From the cell containing the given text, extract its center point as (x, y) coordinate. 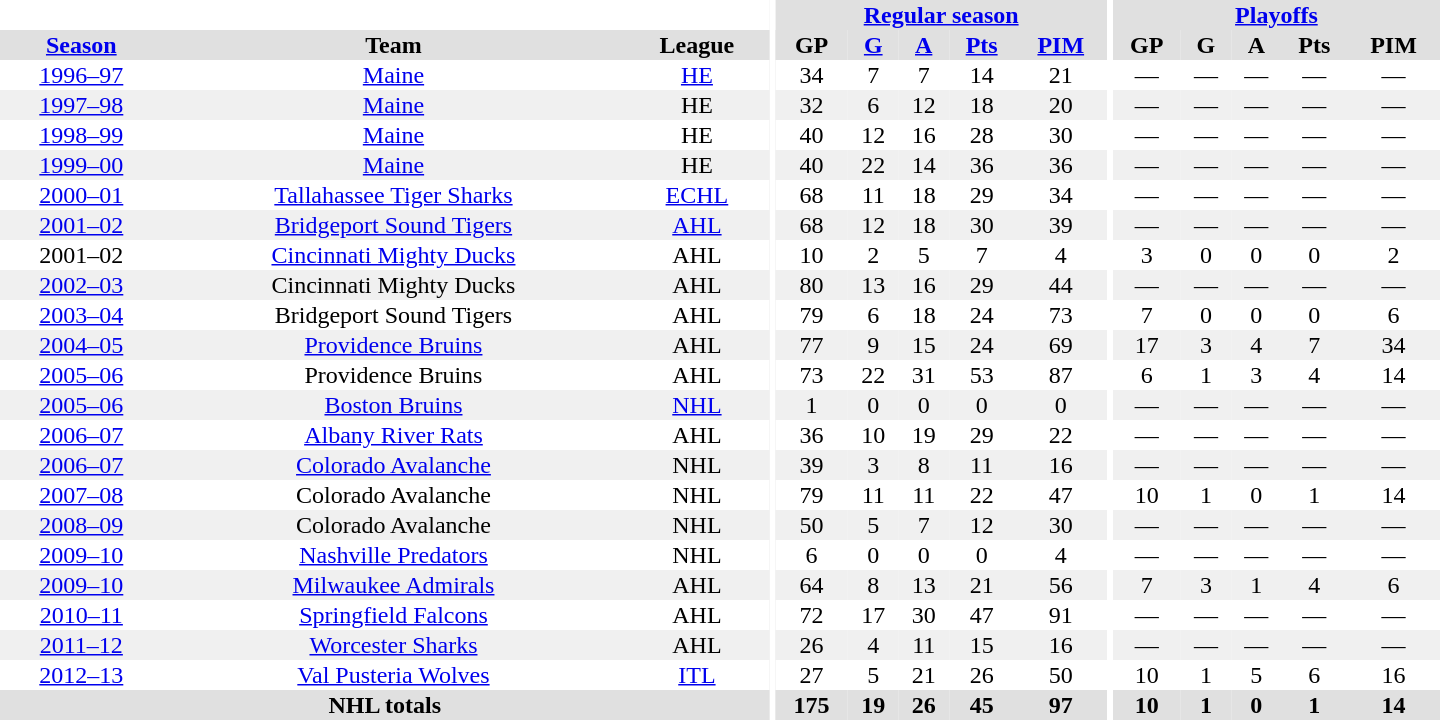
Team (394, 45)
2012–13 (82, 675)
Nashville Predators (394, 555)
Regular season (941, 15)
87 (1060, 375)
1998–99 (82, 135)
2002–03 (82, 285)
69 (1060, 345)
NHL totals (385, 705)
Season (82, 45)
27 (812, 675)
2011–12 (82, 645)
ECHL (696, 195)
2003–04 (82, 315)
1996–97 (82, 75)
Albany River Rats (394, 435)
2004–05 (82, 345)
31 (923, 375)
91 (1060, 615)
28 (982, 135)
Boston Bruins (394, 405)
175 (812, 705)
2008–09 (82, 525)
ITL (696, 675)
44 (1060, 285)
97 (1060, 705)
2000–01 (82, 195)
Springfield Falcons (394, 615)
Playoffs (1276, 15)
League (696, 45)
80 (812, 285)
Worcester Sharks (394, 645)
53 (982, 375)
64 (812, 585)
Val Pusteria Wolves (394, 675)
77 (812, 345)
9 (873, 345)
1997–98 (82, 105)
32 (812, 105)
72 (812, 615)
20 (1060, 105)
Milwaukee Admirals (394, 585)
45 (982, 705)
1999–00 (82, 165)
2010–11 (82, 615)
2007–08 (82, 495)
56 (1060, 585)
Tallahassee Tiger Sharks (394, 195)
